Search for the cell housing the specified text and yield its (x, y) center coordinate. 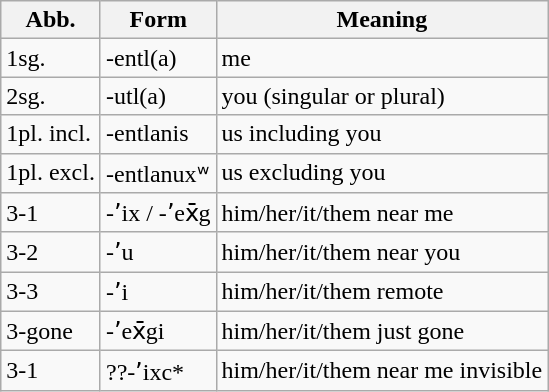
-ʼu (158, 252)
3-gone (51, 331)
3-3 (51, 292)
you (singular or plural) (382, 96)
us including you (382, 134)
??-ʼixc* (158, 371)
me (382, 58)
-entlanuxʷ (158, 173)
him/her/it/them near you (382, 252)
-ʼi (158, 292)
him/her/it/them near me invisible (382, 371)
him/her/it/them just gone (382, 331)
1pl. incl. (51, 134)
-entl(a) (158, 58)
3-2 (51, 252)
2sg. (51, 96)
1pl. excl. (51, 173)
-utl(a) (158, 96)
Abb. (51, 20)
-ʼex̄gi (158, 331)
1sg. (51, 58)
-ʼix / -ʼex̄g (158, 213)
Meaning (382, 20)
us excluding you (382, 173)
him/her/it/them remote (382, 292)
him/her/it/them near me (382, 213)
-entlanis (158, 134)
Form (158, 20)
